Search for the cell housing the specified text and yield its (x, y) center coordinate. 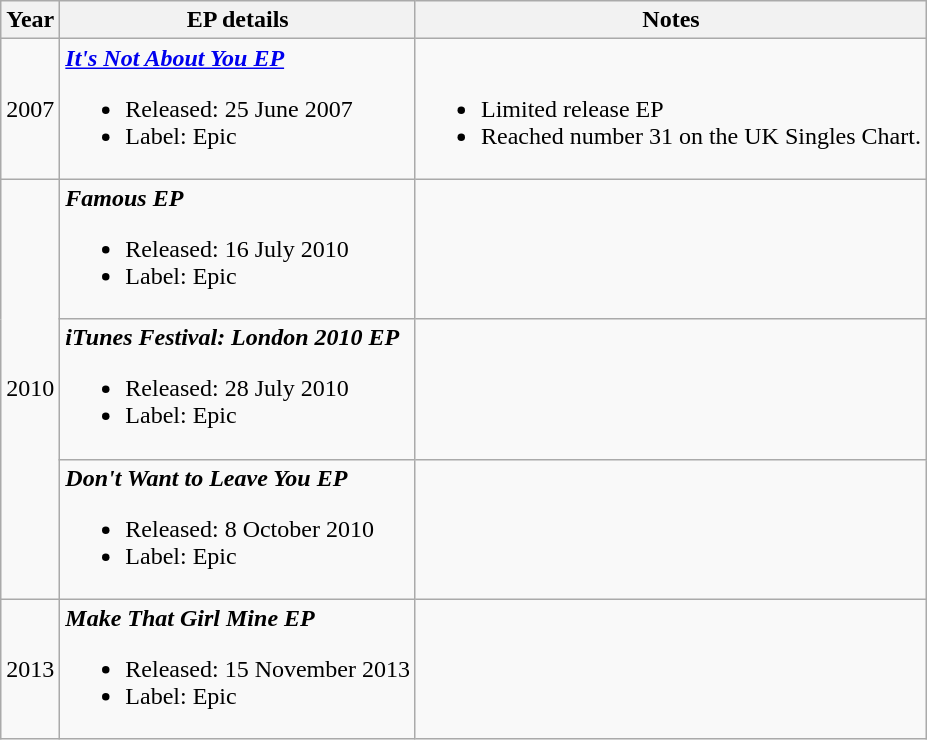
2013 (30, 669)
It's Not About You EPReleased: 25 June 2007Label: Epic (238, 109)
Make That Girl Mine EPReleased: 15 November 2013Label: Epic (238, 669)
Don't Want to Leave You EPReleased: 8 October 2010Label: Epic (238, 529)
Famous EPReleased: 16 July 2010Label: Epic (238, 249)
Year (30, 20)
2010 (30, 389)
2007 (30, 109)
iTunes Festival: London 2010 EPReleased: 28 July 2010Label: Epic (238, 389)
EP details (238, 20)
Notes (670, 20)
Limited release EPReached number 31 on the UK Singles Chart. (670, 109)
